Detect which cell encompasses the target text, then output its [x, y] center coordinate. 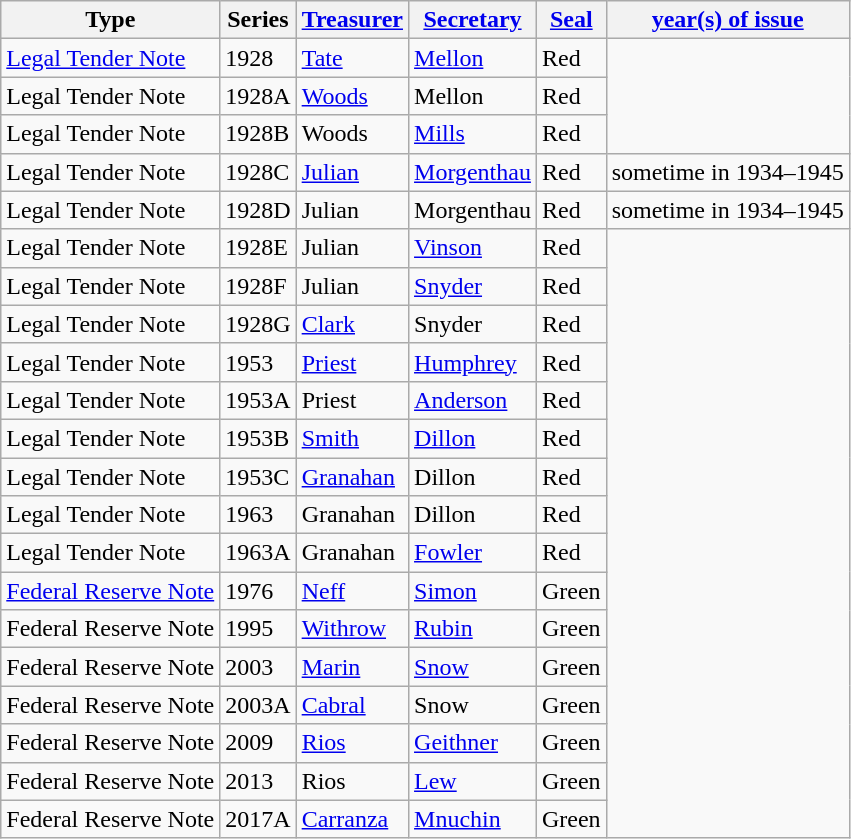
2009 [258, 743]
Type [110, 20]
Seal [571, 20]
1928E [258, 248]
Treasurer [352, 20]
Carranza [352, 819]
1928 [258, 58]
1928G [258, 324]
Anderson [473, 400]
Mills [473, 134]
Humphrey [473, 362]
2003A [258, 705]
Rubin [473, 629]
1928C [258, 172]
2003 [258, 667]
1953A [258, 400]
Secretary [473, 20]
1928F [258, 286]
Mnuchin [473, 819]
2013 [258, 781]
1963 [258, 515]
1963A [258, 553]
1928D [258, 210]
Series [258, 20]
Marin [352, 667]
Geithner [473, 743]
1953C [258, 477]
2017A [258, 819]
1976 [258, 591]
Simon [473, 591]
Tate [352, 58]
Withrow [352, 629]
Clark [352, 324]
Lew [473, 781]
1953 [258, 362]
1995 [258, 629]
1953B [258, 438]
Neff [352, 591]
year(s) of issue [728, 20]
Vinson [473, 248]
Fowler [473, 553]
Cabral [352, 705]
Smith [352, 438]
1928A [258, 96]
1928B [258, 134]
